Locate the cell with the specified text and output its [X, Y] center coordinate. 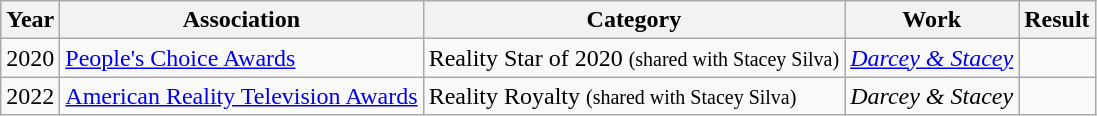
Association [242, 20]
2022 [30, 96]
Reality Star of 2020 (shared with Stacey Silva) [634, 58]
Category [634, 20]
2020 [30, 58]
Reality Royalty (shared with Stacey Silva) [634, 96]
American Reality Television Awards [242, 96]
Result [1057, 20]
Work [932, 20]
Year [30, 20]
People's Choice Awards [242, 58]
